Search for the cell housing the specified text and yield its (x, y) center coordinate. 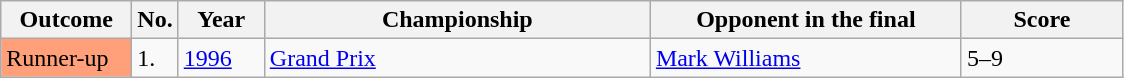
Mark Williams (806, 58)
No. (155, 20)
Grand Prix (457, 58)
1996 (221, 58)
5–9 (1042, 58)
Year (221, 20)
Runner-up (66, 58)
1. (155, 58)
Opponent in the final (806, 20)
Championship (457, 20)
Outcome (66, 20)
Score (1042, 20)
